From the cell containing the given text, extract its center point as [x, y] coordinate. 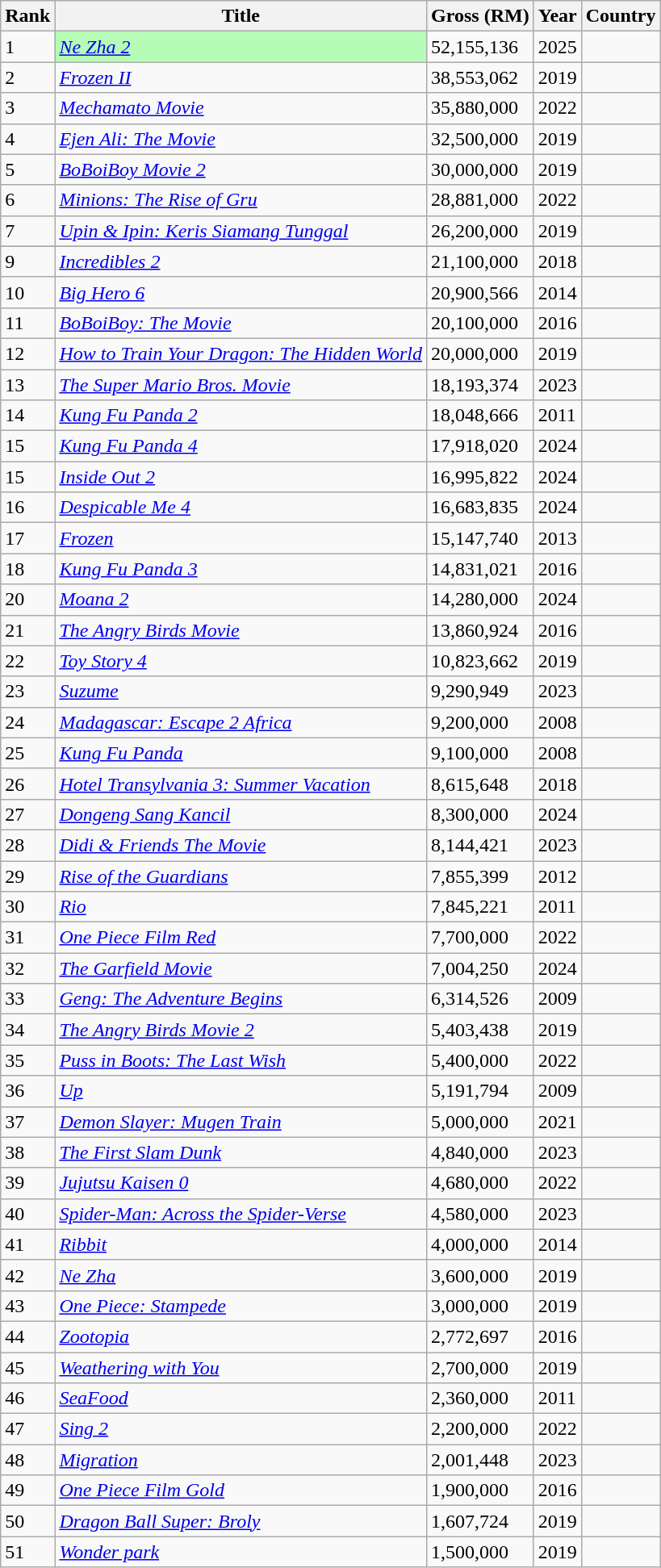
38,553,062 [481, 77]
18,048,666 [481, 416]
7,004,250 [481, 968]
Mechamato Movie [241, 108]
8,615,648 [481, 784]
18 [27, 569]
17 [27, 538]
45 [27, 1368]
51 [27, 1552]
20,000,000 [481, 353]
Madagascar: Escape 2 Africa [241, 722]
2012 [557, 876]
5 [27, 169]
4,580,000 [481, 1214]
43 [27, 1306]
Zootopia [241, 1336]
35,880,000 [481, 108]
46 [27, 1399]
12 [27, 353]
Dragon Ball Super: Broly [241, 1521]
8,144,421 [481, 845]
5,000,000 [481, 1122]
2025 [557, 47]
21 [27, 630]
41 [27, 1244]
Migration [241, 1460]
Upin & Ipin: Keris Siamang Tunggal [241, 231]
Kung Fu Panda 2 [241, 416]
9,100,000 [481, 753]
40 [27, 1214]
30,000,000 [481, 169]
30 [27, 907]
25 [27, 753]
One Piece: Stampede [241, 1306]
Ejen Ali: The Movie [241, 139]
7,700,000 [481, 938]
17,918,020 [481, 446]
50 [27, 1521]
Moana 2 [241, 600]
11 [27, 323]
36 [27, 1091]
21,100,000 [481, 261]
10,823,662 [481, 661]
48 [27, 1460]
Incredibles 2 [241, 261]
Spider-Man: Across the Spider-Verse [241, 1214]
Hotel Transylvania 3: Summer Vacation [241, 784]
20,100,000 [481, 323]
22 [27, 661]
16,995,822 [481, 477]
6,314,526 [481, 999]
33 [27, 999]
2 [27, 77]
3 [27, 108]
20,900,566 [481, 292]
14,280,000 [481, 600]
2,200,000 [481, 1429]
1,607,724 [481, 1521]
Gross (RM) [481, 16]
16 [27, 508]
32,500,000 [481, 139]
1 [27, 47]
The Angry Birds Movie 2 [241, 1030]
Ne Zha 2 [241, 47]
BoBoiBoy: The Movie [241, 323]
The First Slam Dunk [241, 1152]
Kung Fu Panda [241, 753]
34 [27, 1030]
Didi & Friends The Movie [241, 845]
Title [241, 16]
14,831,021 [481, 569]
32 [27, 968]
The Angry Birds Movie [241, 630]
Rank [27, 16]
BoBoiBoy Movie 2 [241, 169]
28 [27, 845]
18,193,374 [481, 385]
27 [27, 814]
6 [27, 200]
5,400,000 [481, 1060]
Frozen II [241, 77]
Up [241, 1091]
The Garfield Movie [241, 968]
7,855,399 [481, 876]
3,000,000 [481, 1306]
15,147,740 [481, 538]
Wonder park [241, 1552]
Despicable Me 4 [241, 508]
37 [27, 1122]
7,845,221 [481, 907]
35 [27, 1060]
Sing 2 [241, 1429]
9 [27, 261]
23 [27, 692]
2,700,000 [481, 1368]
Dongeng Sang Kancil [241, 814]
1,900,000 [481, 1491]
5,191,794 [481, 1091]
Suzume [241, 692]
Jujutsu Kaisen 0 [241, 1183]
How to Train Your Dragon: The Hidden World [241, 353]
3,600,000 [481, 1275]
16,683,835 [481, 508]
Inside Out 2 [241, 477]
13,860,924 [481, 630]
2,360,000 [481, 1399]
7 [27, 231]
10 [27, 292]
Minions: The Rise of Gru [241, 200]
42 [27, 1275]
2,001,448 [481, 1460]
44 [27, 1336]
Big Hero 6 [241, 292]
28,881,000 [481, 200]
47 [27, 1429]
Toy Story 4 [241, 661]
Year [557, 16]
49 [27, 1491]
Country [621, 16]
2013 [557, 538]
Puss in Boots: The Last Wish [241, 1060]
The Super Mario Bros. Movie [241, 385]
2021 [557, 1122]
Ne Zha [241, 1275]
20 [27, 600]
Rio [241, 907]
4 [27, 139]
5,403,438 [481, 1030]
SeaFood [241, 1399]
8,300,000 [481, 814]
Demon Slayer: Mugen Train [241, 1122]
9,290,949 [481, 692]
52,155,136 [481, 47]
Geng: The Adventure Begins [241, 999]
31 [27, 938]
One Piece Film Gold [241, 1491]
4,000,000 [481, 1244]
1,500,000 [481, 1552]
Kung Fu Panda 3 [241, 569]
Frozen [241, 538]
38 [27, 1152]
Kung Fu Panda 4 [241, 446]
Weathering with You [241, 1368]
13 [27, 385]
4,840,000 [481, 1152]
Rise of the Guardians [241, 876]
One Piece Film Red [241, 938]
4,680,000 [481, 1183]
26,200,000 [481, 231]
39 [27, 1183]
9,200,000 [481, 722]
29 [27, 876]
2,772,697 [481, 1336]
14 [27, 416]
26 [27, 784]
24 [27, 722]
Ribbit [241, 1244]
